Find where the given text appears and provide that cell's center as [x, y] coordinate. 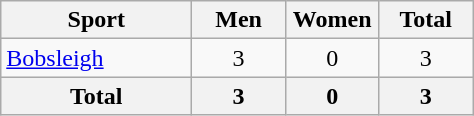
Bobsleigh [96, 58]
Women [332, 20]
Sport [96, 20]
Men [239, 20]
